Return the [x, y] coordinate for the center point of the cell that contains the specified text.  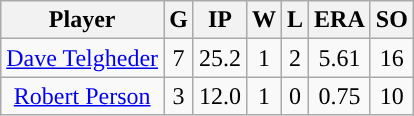
2 [294, 58]
10 [392, 96]
Player [82, 20]
3 [179, 96]
Dave Telgheder [82, 58]
ERA [340, 20]
16 [392, 58]
Robert Person [82, 96]
W [264, 20]
5.61 [340, 58]
7 [179, 58]
0 [294, 96]
25.2 [220, 58]
IP [220, 20]
0.75 [340, 96]
12.0 [220, 96]
L [294, 20]
G [179, 20]
SO [392, 20]
